Find where the given text appears and provide that cell's center as (X, Y) coordinate. 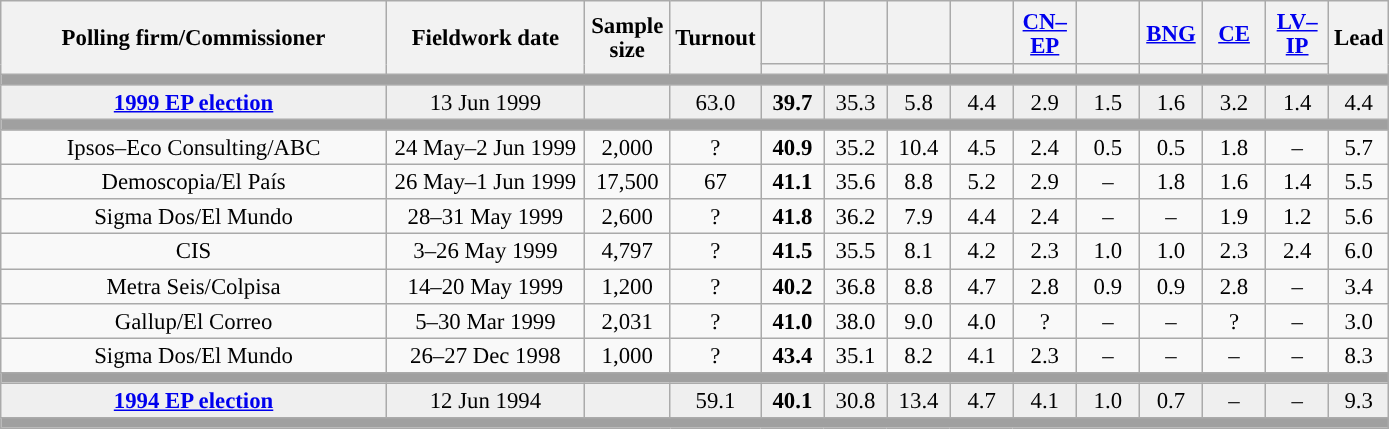
1.9 (1234, 218)
Lead (1359, 38)
1,200 (627, 286)
4.5 (982, 148)
17,500 (627, 182)
5.7 (1359, 148)
Turnout (716, 38)
0.7 (1170, 400)
30.8 (856, 400)
41.1 (792, 182)
3.0 (1359, 320)
28–31 May 1999 (485, 218)
2,600 (627, 218)
24 May–2 Jun 1999 (485, 148)
26–27 Dec 1998 (485, 356)
36.2 (856, 218)
3.2 (1234, 102)
5.8 (918, 102)
4,797 (627, 252)
10.4 (918, 148)
35.1 (856, 356)
CE (1234, 32)
1.2 (1298, 218)
Fieldwork date (485, 38)
13.4 (918, 400)
8.3 (1359, 356)
35.3 (856, 102)
5.2 (982, 182)
26 May–1 Jun 1999 (485, 182)
13 Jun 1999 (485, 102)
Sample size (627, 38)
1.5 (1108, 102)
39.7 (792, 102)
7.9 (918, 218)
35.2 (856, 148)
40.9 (792, 148)
35.5 (856, 252)
41.0 (792, 320)
4.0 (982, 320)
Polling firm/Commissioner (194, 38)
63.0 (716, 102)
Ipsos–Eco Consulting/ABC (194, 148)
40.2 (792, 286)
41.5 (792, 252)
Demoscopia/El País (194, 182)
36.8 (856, 286)
BNG (1170, 32)
1999 EP election (194, 102)
9.0 (918, 320)
6.0 (1359, 252)
35.6 (856, 182)
3–26 May 1999 (485, 252)
2,031 (627, 320)
12 Jun 1994 (485, 400)
5.6 (1359, 218)
CIS (194, 252)
14–20 May 1999 (485, 286)
3.4 (1359, 286)
1994 EP election (194, 400)
43.4 (792, 356)
4.2 (982, 252)
1,000 (627, 356)
LV–IP (1298, 32)
41.8 (792, 218)
67 (716, 182)
5.5 (1359, 182)
8.2 (918, 356)
40.1 (792, 400)
2,000 (627, 148)
9.3 (1359, 400)
5–30 Mar 1999 (485, 320)
CN–EP (1044, 32)
8.1 (918, 252)
59.1 (716, 400)
Metra Seis/Colpisa (194, 286)
38.0 (856, 320)
Gallup/El Correo (194, 320)
